From the cell containing the given text, extract its center point as (x, y) coordinate. 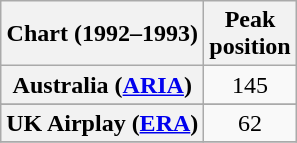
Australia (ARIA) (102, 85)
UK Airplay (ERA) (102, 123)
145 (250, 85)
62 (250, 123)
Chart (1992–1993) (102, 34)
Peakposition (250, 34)
